Locate the cell with the specified text and output its [x, y] center coordinate. 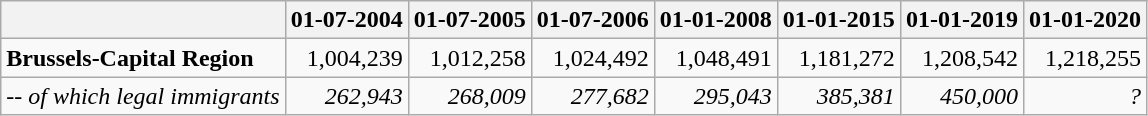
1,012,258 [470, 58]
01-07-2004 [346, 20]
01-01-2015 [838, 20]
1,004,239 [346, 58]
385,381 [838, 96]
-- of which legal immigrants [143, 96]
1,181,272 [838, 58]
01-07-2005 [470, 20]
01-01-2008 [716, 20]
262,943 [346, 96]
1,024,492 [592, 58]
277,682 [592, 96]
01-01-2019 [962, 20]
1,218,255 [1084, 58]
01-01-2020 [1084, 20]
1,208,542 [962, 58]
295,043 [716, 96]
Brussels-Capital Region [143, 58]
01-07-2006 [592, 20]
? [1084, 96]
1,048,491 [716, 58]
268,009 [470, 96]
450,000 [962, 96]
